From the cell containing the given text, extract its center point as [x, y] coordinate. 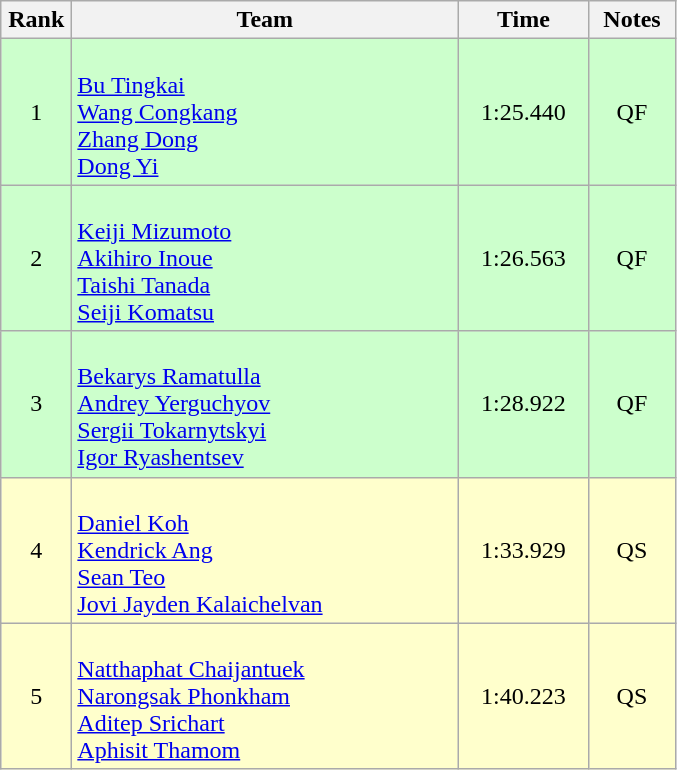
1:40.223 [524, 696]
1:33.929 [524, 550]
1:26.563 [524, 258]
Time [524, 20]
Natthaphat ChaijantuekNarongsak PhonkhamAditep SrichartAphisit Thamom [265, 696]
4 [36, 550]
3 [36, 404]
Keiji MizumotoAkihiro InoueTaishi TanadaSeiji Komatsu [265, 258]
2 [36, 258]
Notes [632, 20]
1 [36, 112]
5 [36, 696]
Daniel KohKendrick AngSean TeoJovi Jayden Kalaichelvan [265, 550]
1:25.440 [524, 112]
Team [265, 20]
Bu TingkaiWang CongkangZhang DongDong Yi [265, 112]
Rank [36, 20]
Bekarys RamatullaAndrey YerguchyovSergii TokarnytskyiIgor Ryashentsev [265, 404]
1:28.922 [524, 404]
